From the cell containing the given text, extract its center point as [X, Y] coordinate. 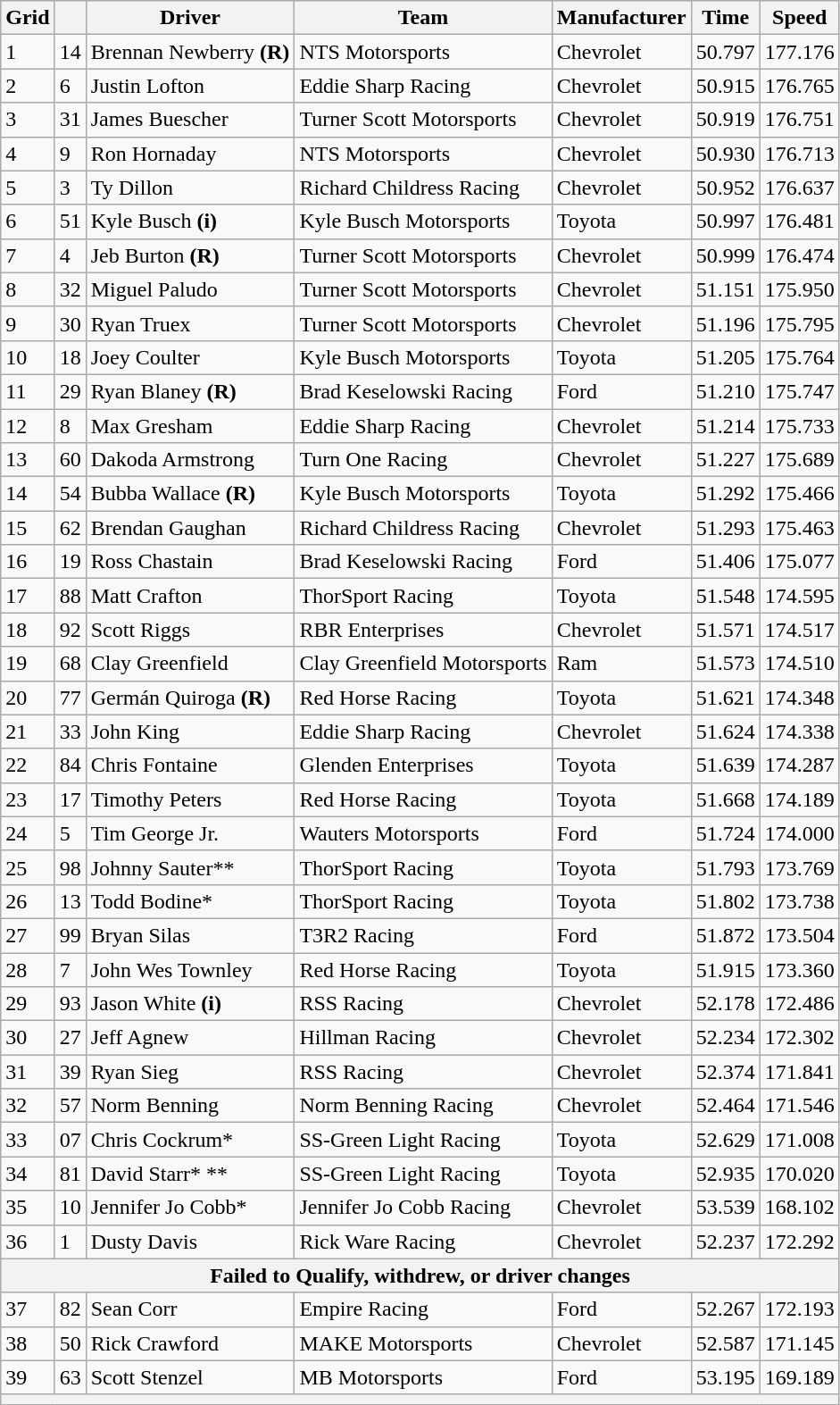
20 [28, 698]
RBR Enterprises [423, 630]
60 [70, 460]
175.077 [800, 562]
Manufacturer [621, 18]
Rick Ware Racing [423, 1242]
51.624 [725, 732]
Ron Hornaday [190, 154]
52.267 [725, 1309]
35 [28, 1208]
52.178 [725, 1004]
51.571 [725, 630]
175.463 [800, 528]
171.546 [800, 1106]
Dakoda Armstrong [190, 460]
James Buescher [190, 120]
177.176 [800, 52]
62 [70, 528]
53.195 [725, 1377]
50.930 [725, 154]
51.205 [725, 357]
Glenden Enterprises [423, 765]
Driver [190, 18]
Ryan Truex [190, 323]
51.573 [725, 664]
T3R2 Racing [423, 935]
173.738 [800, 901]
John Wes Townley [190, 969]
51.802 [725, 901]
51.196 [725, 323]
Jennifer Jo Cobb* [190, 1208]
172.292 [800, 1242]
51.293 [725, 528]
52.374 [725, 1072]
Kyle Busch (i) [190, 222]
52.629 [725, 1140]
Tim George Jr. [190, 833]
Brendan Gaughan [190, 528]
07 [70, 1140]
MAKE Motorsports [423, 1343]
Jason White (i) [190, 1004]
82 [70, 1309]
77 [70, 698]
50.915 [725, 86]
174.510 [800, 664]
Justin Lofton [190, 86]
53.539 [725, 1208]
Ryan Sieg [190, 1072]
11 [28, 391]
21 [28, 732]
Chris Fontaine [190, 765]
Scott Stenzel [190, 1377]
25 [28, 867]
175.764 [800, 357]
176.481 [800, 222]
51.621 [725, 698]
Johnny Sauter** [190, 867]
88 [70, 596]
Failed to Qualify, withdrew, or driver changes [420, 1275]
24 [28, 833]
Jeff Agnew [190, 1038]
171.008 [800, 1140]
50.797 [725, 52]
50.952 [725, 188]
51.639 [725, 765]
50.999 [725, 255]
Turn One Racing [423, 460]
81 [70, 1174]
52.464 [725, 1106]
68 [70, 664]
57 [70, 1106]
51.406 [725, 562]
Clay Greenfield [190, 664]
Timothy Peters [190, 799]
52.587 [725, 1343]
16 [28, 562]
176.637 [800, 188]
171.841 [800, 1072]
Brennan Newberry (R) [190, 52]
51.214 [725, 426]
Jeb Burton (R) [190, 255]
Chris Cockrum* [190, 1140]
92 [70, 630]
174.189 [800, 799]
174.287 [800, 765]
Matt Crafton [190, 596]
Dusty Davis [190, 1242]
175.950 [800, 289]
Ty Dillon [190, 188]
Wauters Motorsports [423, 833]
52.234 [725, 1038]
171.145 [800, 1343]
David Starr* ** [190, 1174]
23 [28, 799]
51.872 [725, 935]
Speed [800, 18]
99 [70, 935]
176.765 [800, 86]
84 [70, 765]
174.348 [800, 698]
176.474 [800, 255]
2 [28, 86]
50.997 [725, 222]
170.020 [800, 1174]
John King [190, 732]
Norm Benning Racing [423, 1106]
Hillman Racing [423, 1038]
54 [70, 494]
51.724 [725, 833]
Jennifer Jo Cobb Racing [423, 1208]
176.751 [800, 120]
Rick Crawford [190, 1343]
51.668 [725, 799]
Grid [28, 18]
173.360 [800, 969]
50 [70, 1343]
51.210 [725, 391]
Bryan Silas [190, 935]
Clay Greenfield Motorsports [423, 664]
176.713 [800, 154]
22 [28, 765]
174.000 [800, 833]
MB Motorsports [423, 1377]
168.102 [800, 1208]
Max Gresham [190, 426]
Joey Coulter [190, 357]
51 [70, 222]
Time [725, 18]
Ryan Blaney (R) [190, 391]
173.504 [800, 935]
51.227 [725, 460]
172.486 [800, 1004]
34 [28, 1174]
93 [70, 1004]
Germán Quiroga (R) [190, 698]
51.548 [725, 596]
98 [70, 867]
174.338 [800, 732]
12 [28, 426]
28 [28, 969]
172.302 [800, 1038]
Empire Racing [423, 1309]
36 [28, 1242]
51.793 [725, 867]
26 [28, 901]
52.935 [725, 1174]
169.189 [800, 1377]
38 [28, 1343]
175.466 [800, 494]
Team [423, 18]
Ross Chastain [190, 562]
174.517 [800, 630]
51.915 [725, 969]
175.733 [800, 426]
37 [28, 1309]
172.193 [800, 1309]
50.919 [725, 120]
Norm Benning [190, 1106]
Miguel Paludo [190, 289]
Bubba Wallace (R) [190, 494]
Ram [621, 664]
175.747 [800, 391]
Scott Riggs [190, 630]
174.595 [800, 596]
51.151 [725, 289]
52.237 [725, 1242]
173.769 [800, 867]
175.689 [800, 460]
63 [70, 1377]
Sean Corr [190, 1309]
15 [28, 528]
Todd Bodine* [190, 901]
175.795 [800, 323]
51.292 [725, 494]
